Identify which cell holds the provided text, then report its (x, y) central coordinate. 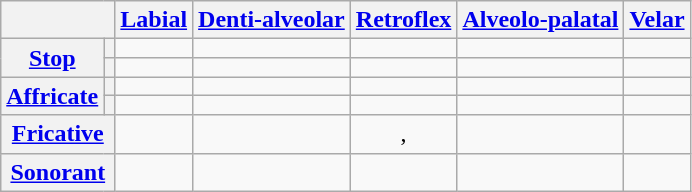
Labial (154, 20)
Denti-alveolar (272, 20)
, (404, 134)
Stop (52, 58)
Sonorant (58, 172)
Velar (657, 20)
Retroflex (404, 20)
Fricative (58, 134)
Affricate (52, 96)
Alveolo-palatal (540, 20)
